Locate the cell with the specified text and output its (X, Y) center coordinate. 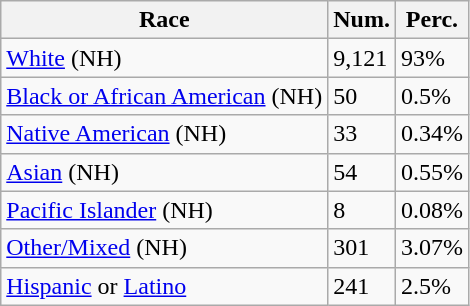
9,121 (362, 58)
2.5% (432, 286)
Native American (NH) (164, 134)
0.34% (432, 134)
3.07% (432, 248)
33 (362, 134)
241 (362, 286)
50 (362, 96)
93% (432, 58)
Pacific Islander (NH) (164, 210)
Hispanic or Latino (164, 286)
Race (164, 20)
0.08% (432, 210)
Black or African American (NH) (164, 96)
White (NH) (164, 58)
301 (362, 248)
0.55% (432, 172)
Num. (362, 20)
54 (362, 172)
0.5% (432, 96)
8 (362, 210)
Perc. (432, 20)
Asian (NH) (164, 172)
Other/Mixed (NH) (164, 248)
